Return the (X, Y) coordinate for the center point of the cell that contains the specified text.  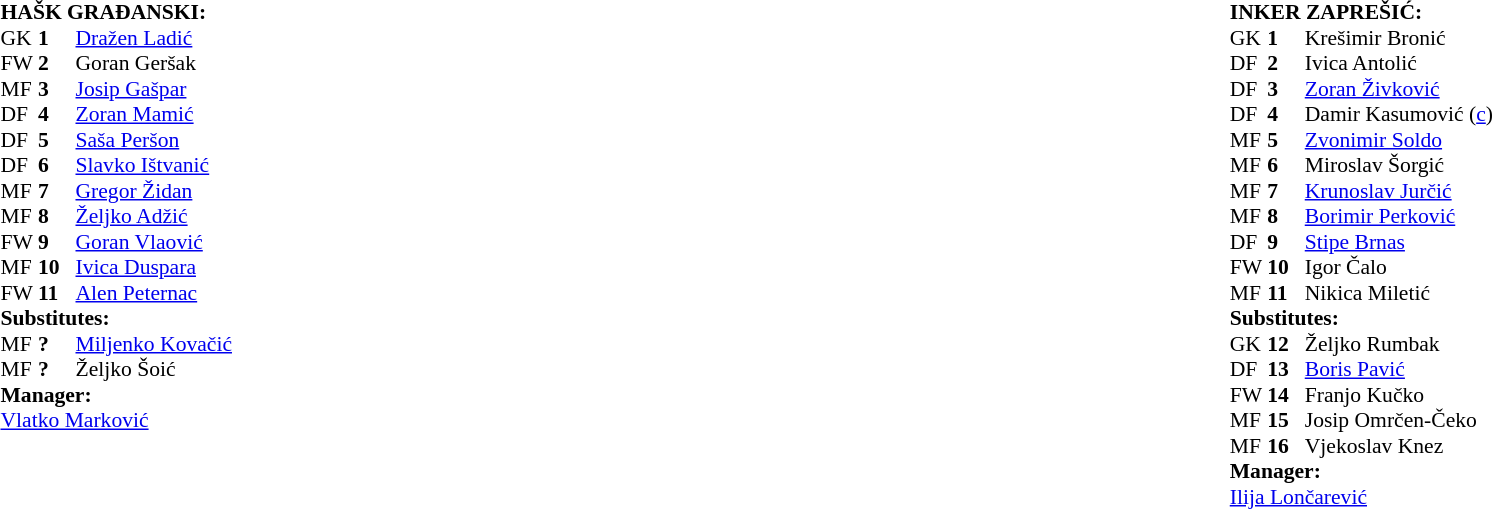
Slavko Ištvanić (226, 165)
Gregor Židan (226, 191)
Dražen Ladić (226, 38)
16 (1286, 446)
Željko Adžić (226, 217)
14 (1286, 395)
Ivica Duspara (226, 267)
Substitutes: (188, 319)
Željko Šoić (226, 369)
Saša Peršon (226, 140)
Alen Peternac (226, 293)
Goran Vlaović (226, 242)
HAŠK GRAĐANSKI: (188, 13)
Manager: (188, 395)
Josip Gašpar (226, 89)
Miljenko Kovačić (226, 344)
13 (1286, 369)
Vlatko Marković (188, 421)
12 (1286, 344)
Goran Geršak (226, 63)
15 (1286, 421)
Zoran Mamić (226, 115)
